For the text-containing cell, return its midpoint in [x, y] coordinate format. 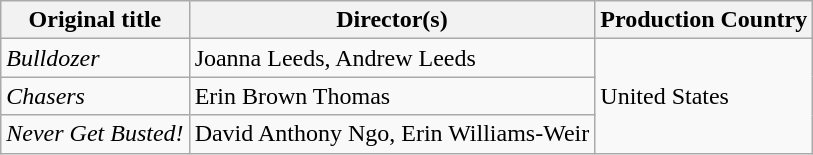
United States [704, 96]
Production Country [704, 20]
Chasers [95, 96]
Director(s) [392, 20]
Original title [95, 20]
Erin Brown Thomas [392, 96]
Never Get Busted! [95, 134]
Joanna Leeds, Andrew Leeds [392, 58]
David Anthony Ngo, Erin Williams-Weir [392, 134]
Bulldozer [95, 58]
